Output the (X, Y) coordinate of the center of the cell containing the given text.  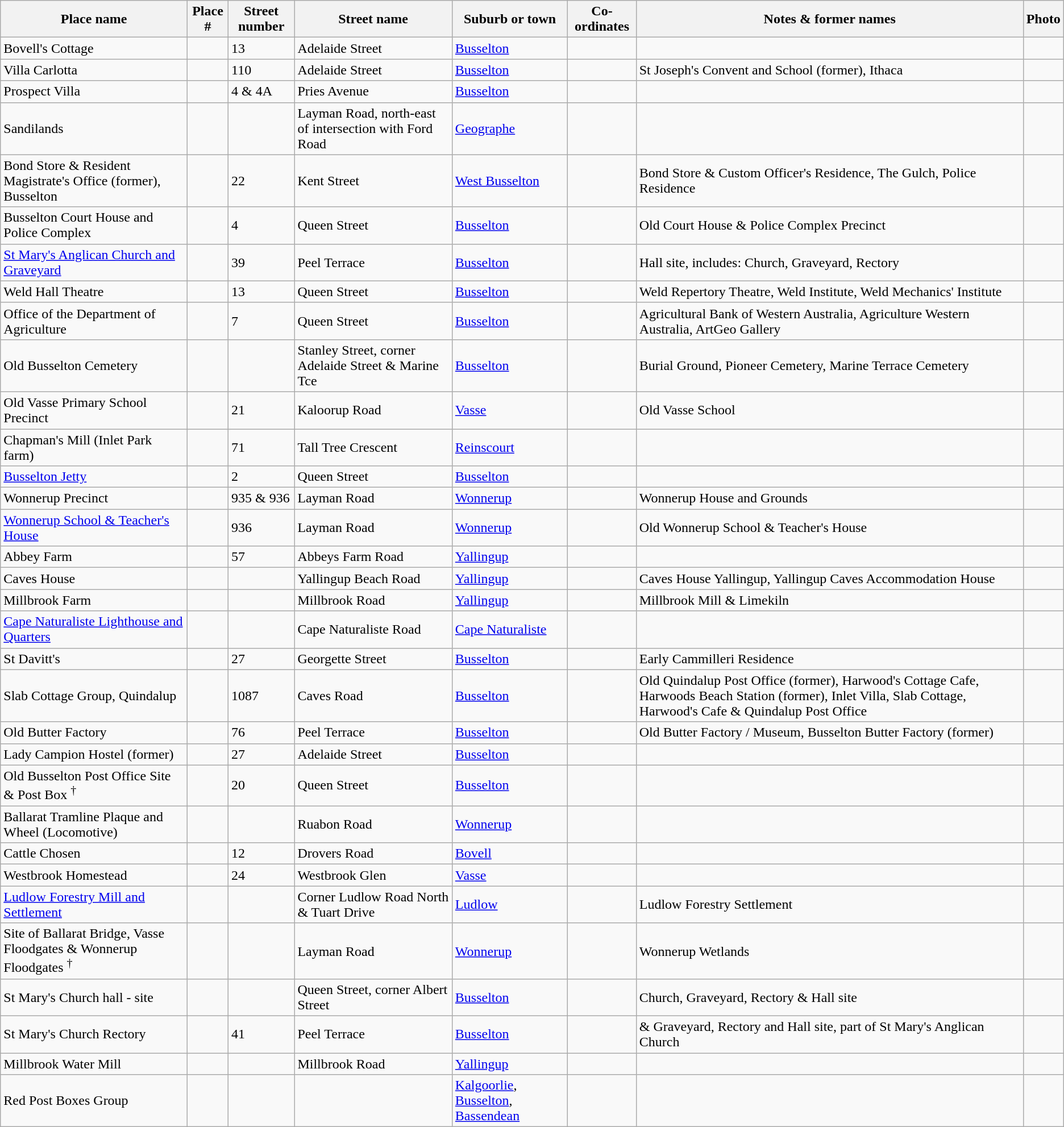
20 (261, 785)
Ludlow Forestry Settlement (830, 905)
Caves House Yallingup, Yallingup Caves Accommodation House (830, 579)
Queen Street, corner Albert Street (373, 998)
Westbrook Glen (373, 875)
Caves House (94, 579)
Tall Tree Crescent (373, 447)
Millbrook Farm (94, 600)
Corner Ludlow Road North & Tuart Drive (373, 905)
Old Vasse Primary School Precinct (94, 410)
Old Busselton Post Office Site & Post Box † (94, 785)
Lady Campion Hostel (former) (94, 754)
West Busselton (510, 181)
Suburb or town (510, 19)
24 (261, 875)
Cape Naturaliste (510, 630)
Site of Ballarat Bridge, Vasse Floodgates & Wonnerup Floodgates † (94, 951)
Stanley Street, corner Adelaide Street & Marine Tce (373, 365)
Old Wonnerup School & Teacher's House (830, 527)
Red Post Boxes Group (94, 1101)
4 & 4A (261, 92)
Abbey Farm (94, 557)
Notes & former names (830, 19)
Cattle Chosen (94, 854)
Burial Ground, Pioneer Cemetery, Marine Terrace Cemetery (830, 365)
St Mary's Anglican Church and Graveyard (94, 263)
Prospect Villa (94, 92)
Busselton Court House and Police Complex (94, 225)
Caves Road (373, 696)
St Joseph's Convent and School (former), Ithaca (830, 70)
Photo (1044, 19)
Wonnerup School & Teacher's House (94, 527)
Millbrook Mill & Limekiln (830, 600)
Kent Street (373, 181)
Church, Graveyard, Rectory & Hall site (830, 998)
Villa Carlotta (94, 70)
Cape Naturaliste Road (373, 630)
Bond Store & Resident Magistrate's Office (former), Busselton (94, 181)
Street number (261, 19)
Reinscourt (510, 447)
Bovell (510, 854)
936 (261, 527)
Geographe (510, 128)
Ballarat Tramline Plaque and Wheel (Locomotive) (94, 824)
Cape Naturaliste Lighthouse and Quarters (94, 630)
Sandilands (94, 128)
Abbeys Farm Road (373, 557)
Ludlow (510, 905)
Early Cammilleri Residence (830, 659)
Agricultural Bank of Western Australia, Agriculture Western Australia, ArtGeo Gallery (830, 321)
4 (261, 225)
Bond Store & Custom Officer's Residence, The Gulch, Police Residence (830, 181)
Ruabon Road (373, 824)
Office of the Department of Agriculture (94, 321)
Co-ordinates (602, 19)
1087 (261, 696)
Old Court House & Police Complex Precinct (830, 225)
Wonnerup Precinct (94, 498)
Pries Avenue (373, 92)
Georgette Street (373, 659)
Westbrook Homestead (94, 875)
22 (261, 181)
St Mary's Church Rectory (94, 1034)
Old Butter Factory (94, 733)
Ludlow Forestry Mill and Settlement (94, 905)
2 (261, 477)
Yallingup Beach Road (373, 579)
Drovers Road (373, 854)
Street name (373, 19)
57 (261, 557)
St Davitt's (94, 659)
Slab Cottage Group, Quindalup (94, 696)
39 (261, 263)
Chapman's Mill (Inlet Park farm) (94, 447)
Millbrook Water Mill (94, 1064)
Old Busselton Cemetery (94, 365)
Weld Repertory Theatre, Weld Institute, Weld Mechanics' Institute (830, 292)
41 (261, 1034)
St Mary's Church hall - site (94, 998)
Wonnerup House and Grounds (830, 498)
Bovell's Cottage (94, 48)
Kalgoorlie, Busselton, Bassendean (510, 1101)
Weld Hall Theatre (94, 292)
& Graveyard, Rectory and Hall site, part of St Mary's Anglican Church (830, 1034)
Old Vasse School (830, 410)
935 & 936 (261, 498)
12 (261, 854)
110 (261, 70)
Wonnerup Wetlands (830, 951)
Layman Road, north-east of intersection with Ford Road (373, 128)
Kaloorup Road (373, 410)
7 (261, 321)
Place # (207, 19)
Place name (94, 19)
Hall site, includes: Church, Graveyard, Rectory (830, 263)
21 (261, 410)
76 (261, 733)
71 (261, 447)
Busselton Jetty (94, 477)
Old Butter Factory / Museum, Busselton Butter Factory (former) (830, 733)
